Determine the [X, Y] coordinate at the center of the cell enclosing the given text.  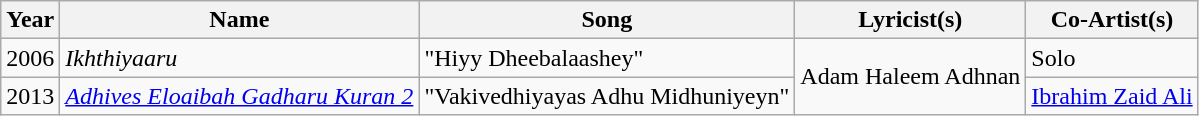
Adhives Eloaibah Gadharu Kuran 2 [240, 96]
Year [30, 20]
Adam Haleem Adhnan [910, 77]
Name [240, 20]
Lyricist(s) [910, 20]
Co-Artist(s) [1112, 20]
"Vakivedhiyayas Adhu Midhuniyeyn" [607, 96]
2013 [30, 96]
Song [607, 20]
Ikhthiyaaru [240, 58]
"Hiyy Dheebalaashey" [607, 58]
Solo [1112, 58]
Ibrahim Zaid Ali [1112, 96]
2006 [30, 58]
